Return (x, y) of the center of cell containing provided text 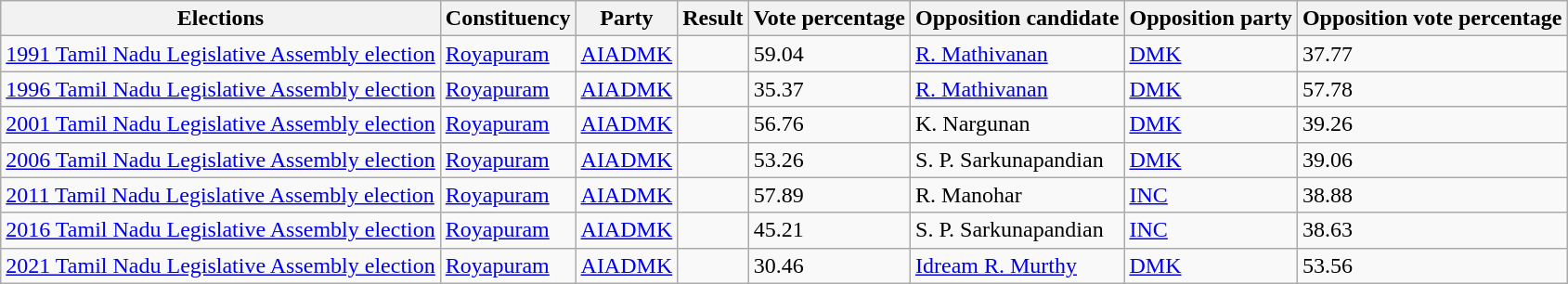
38.88 (1432, 195)
53.56 (1432, 265)
Vote percentage (829, 19)
2001 Tamil Nadu Legislative Assembly election (221, 124)
35.37 (829, 89)
K. Nargunan (1017, 124)
R. Manohar (1017, 195)
Party (627, 19)
38.63 (1432, 230)
Opposition party (1211, 19)
53.26 (829, 160)
Constituency (508, 19)
56.76 (829, 124)
1996 Tamil Nadu Legislative Assembly election (221, 89)
2011 Tamil Nadu Legislative Assembly election (221, 195)
Opposition candidate (1017, 19)
Result (713, 19)
30.46 (829, 265)
39.26 (1432, 124)
2016 Tamil Nadu Legislative Assembly election (221, 230)
Opposition vote percentage (1432, 19)
59.04 (829, 54)
Elections (221, 19)
Idream R. Murthy (1017, 265)
45.21 (829, 230)
2006 Tamil Nadu Legislative Assembly election (221, 160)
1991 Tamil Nadu Legislative Assembly election (221, 54)
37.77 (1432, 54)
39.06 (1432, 160)
57.89 (829, 195)
2021 Tamil Nadu Legislative Assembly election (221, 265)
57.78 (1432, 89)
